Determine the (x, y) coordinate at the center of the cell enclosing the given text.  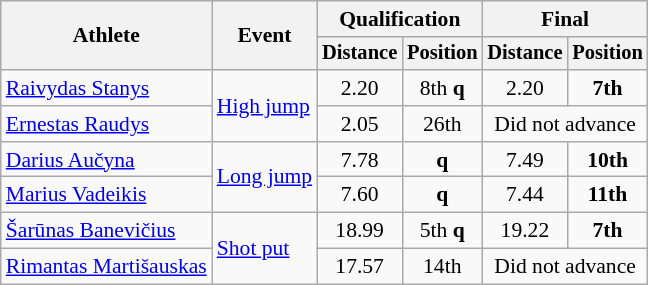
26th (442, 124)
High jump (264, 106)
Event (264, 36)
7.49 (524, 160)
7.60 (360, 195)
Long jump (264, 178)
11th (607, 195)
Athlete (106, 36)
Šarūnas Banevičius (106, 231)
2.05 (360, 124)
17.57 (360, 267)
18.99 (360, 231)
14th (442, 267)
Final (564, 19)
Darius Aučyna (106, 160)
7.44 (524, 195)
Qualification (400, 19)
Rimantas Martišauskas (106, 267)
5th q (442, 231)
10th (607, 160)
Shot put (264, 248)
19.22 (524, 231)
8th q (442, 88)
7.78 (360, 160)
Ernestas Raudys (106, 124)
Raivydas Stanys (106, 88)
Marius Vadeikis (106, 195)
